From the cell containing the given text, extract its center point as [X, Y] coordinate. 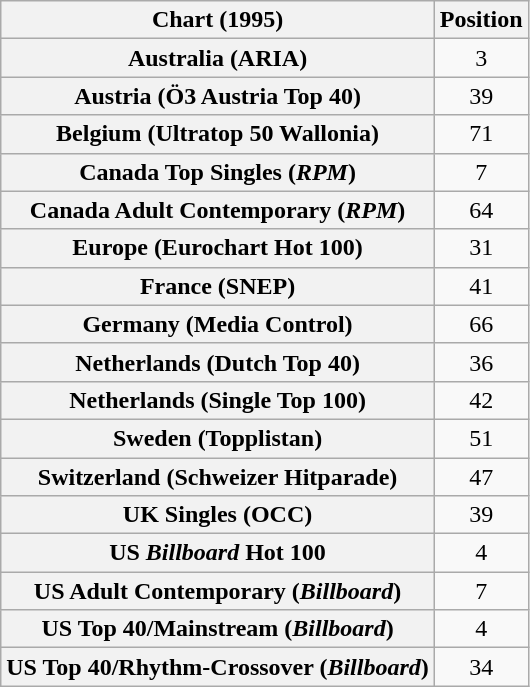
31 [481, 248]
Chart (1995) [218, 20]
Position [481, 20]
Netherlands (Single Top 100) [218, 400]
Canada Adult Contemporary (RPM) [218, 210]
Europe (Eurochart Hot 100) [218, 248]
42 [481, 400]
51 [481, 438]
41 [481, 286]
71 [481, 134]
Switzerland (Schweizer Hitparade) [218, 477]
3 [481, 58]
36 [481, 362]
64 [481, 210]
Sweden (Topplistan) [218, 438]
34 [481, 667]
Netherlands (Dutch Top 40) [218, 362]
Austria (Ö3 Austria Top 40) [218, 96]
47 [481, 477]
US Adult Contemporary (Billboard) [218, 591]
US Top 40/Rhythm-Crossover (Billboard) [218, 667]
Belgium (Ultratop 50 Wallonia) [218, 134]
France (SNEP) [218, 286]
Australia (ARIA) [218, 58]
US Top 40/Mainstream (Billboard) [218, 629]
66 [481, 324]
US Billboard Hot 100 [218, 553]
UK Singles (OCC) [218, 515]
Canada Top Singles (RPM) [218, 172]
Germany (Media Control) [218, 324]
